Pinpoint the cell where the given text exists, returning its [X, Y] midpoint coordinate. 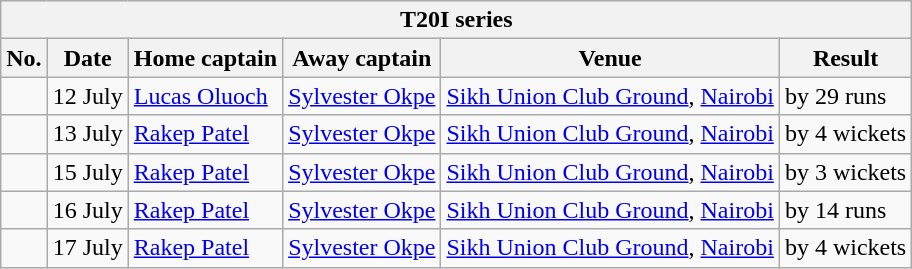
16 July [88, 210]
Away captain [362, 58]
T20I series [456, 20]
13 July [88, 134]
15 July [88, 172]
Lucas Oluoch [205, 96]
Home captain [205, 58]
Venue [610, 58]
by 14 runs [845, 210]
17 July [88, 248]
12 July [88, 96]
No. [24, 58]
by 29 runs [845, 96]
Date [88, 58]
by 3 wickets [845, 172]
Result [845, 58]
